Determine the (X, Y) coordinate at the center of the cell enclosing the given text.  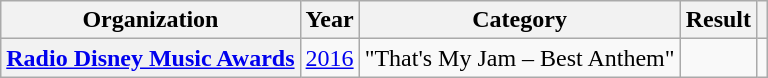
Radio Disney Music Awards (150, 58)
"That's My Jam – Best Anthem" (520, 58)
Category (520, 20)
Result (718, 20)
2016 (330, 58)
Year (330, 20)
Organization (150, 20)
